Search for the cell housing the specified text and yield its [X, Y] center coordinate. 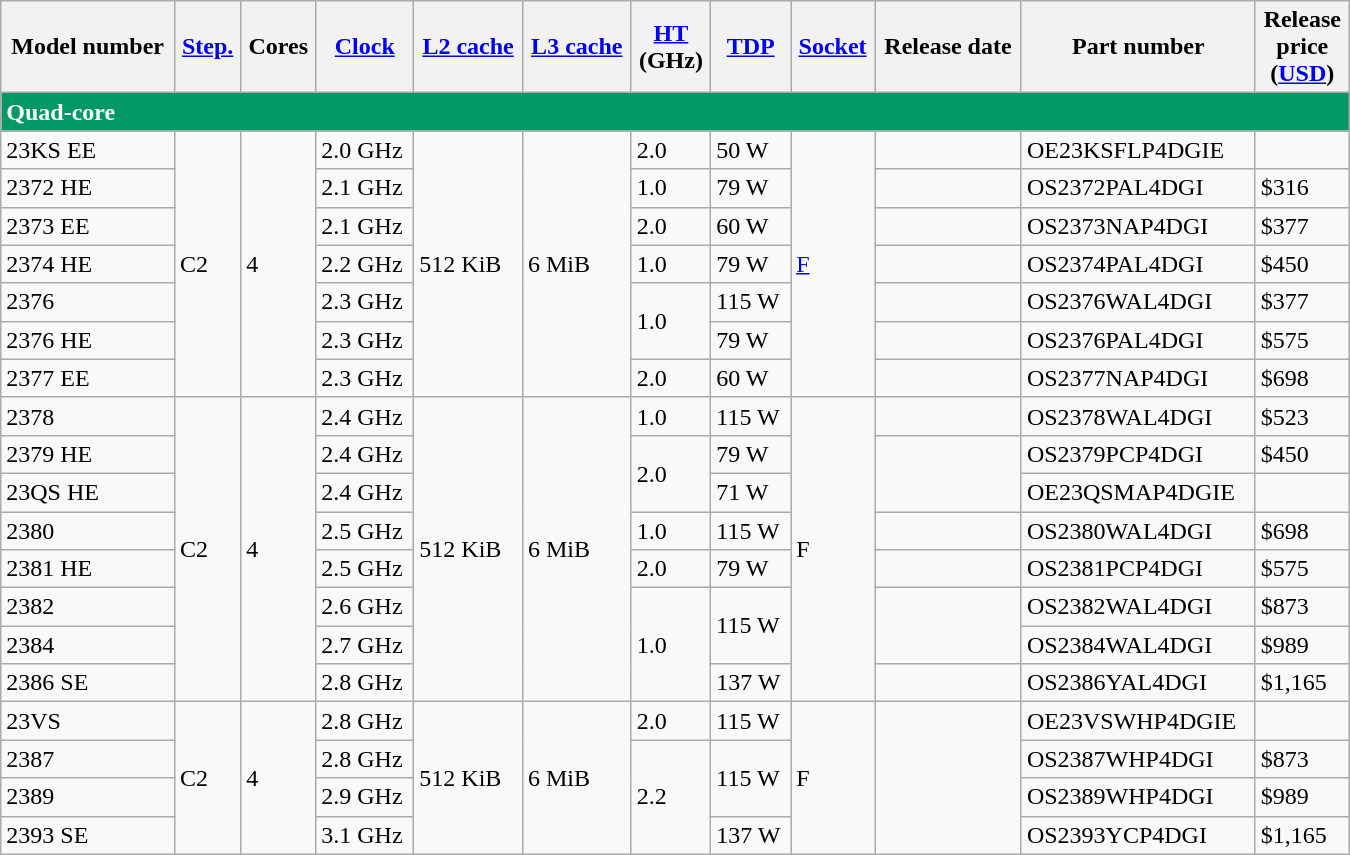
OS2373NAP4DGI [1138, 226]
Step. [208, 47]
OS2377NAP4DGI [1138, 378]
2373 EE [88, 226]
23QS HE [88, 492]
2380 [88, 531]
2382 [88, 607]
OS2379PCP4DGI [1138, 454]
OS2376WAL4DGI [1138, 302]
2.2 [671, 797]
71 W [751, 492]
TDP [751, 47]
Clock [365, 47]
OS2381PCP4DGI [1138, 569]
23VS [88, 721]
HT(GHz) [671, 47]
OE23KSFLP4DGIE [1138, 150]
2377 EE [88, 378]
2376 HE [88, 340]
2374 HE [88, 264]
L3 cache [576, 47]
2378 [88, 416]
3.1 GHz [365, 835]
OS2384WAL4DGI [1138, 645]
OS2376PAL4DGI [1138, 340]
OS2382WAL4DGI [1138, 607]
2.6 GHz [365, 607]
2.7 GHz [365, 645]
OE23VSWHP4DGIE [1138, 721]
Releaseprice(USD) [1302, 47]
2379 HE [88, 454]
Socket [833, 47]
Quad-core [675, 112]
OS2393YCP4DGI [1138, 835]
OS2372PAL4DGI [1138, 188]
Model number [88, 47]
OS2374PAL4DGI [1138, 264]
OS2387WHP4DGI [1138, 759]
2372 HE [88, 188]
2.9 GHz [365, 797]
2384 [88, 645]
Cores [278, 47]
OE23QSMAP4DGIE [1138, 492]
2.2 GHz [365, 264]
2393 SE [88, 835]
L2 cache [468, 47]
23KS EE [88, 150]
2386 SE [88, 683]
OS2378WAL4DGI [1138, 416]
OS2380WAL4DGI [1138, 531]
2381 HE [88, 569]
Release date [948, 47]
$316 [1302, 188]
Part number [1138, 47]
2376 [88, 302]
2387 [88, 759]
50 W [751, 150]
OS2389WHP4DGI [1138, 797]
OS2386YAL4DGI [1138, 683]
2389 [88, 797]
$523 [1302, 416]
2.0 GHz [365, 150]
